From the cell containing the given text, extract its center point as (X, Y) coordinate. 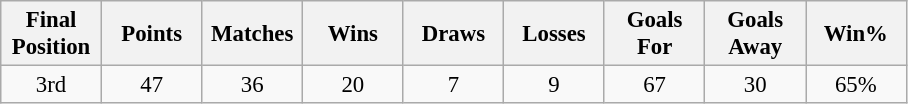
65% (856, 85)
Draws (454, 34)
Wins (354, 34)
Goals Away (756, 34)
67 (654, 85)
36 (252, 85)
30 (756, 85)
Win% (856, 34)
9 (554, 85)
7 (454, 85)
Points (152, 34)
Final Position (52, 34)
20 (354, 85)
Goals For (654, 34)
3rd (52, 85)
Losses (554, 34)
47 (152, 85)
Matches (252, 34)
